Provide the (X, Y) coordinate of the cell's center where the given text is located.  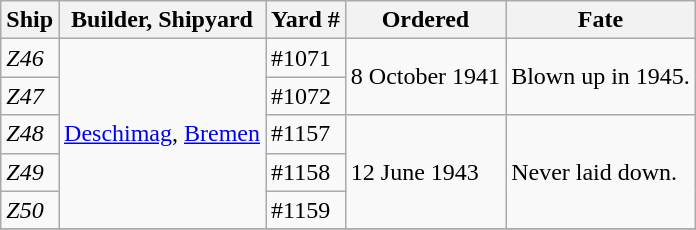
Builder, Shipyard (162, 20)
Never laid down. (601, 172)
#1072 (306, 96)
Z50 (30, 210)
Fate (601, 20)
Blown up in 1945. (601, 77)
Ship (30, 20)
8 October 1941 (425, 77)
#1159 (306, 210)
#1157 (306, 134)
Z46 (30, 58)
Z47 (30, 96)
Z49 (30, 172)
#1071 (306, 58)
Deschimag, Bremen (162, 134)
Ordered (425, 20)
Yard # (306, 20)
#1158 (306, 172)
Z48 (30, 134)
12 June 1943 (425, 172)
